Find where the given text appears and provide that cell's center as (x, y) coordinate. 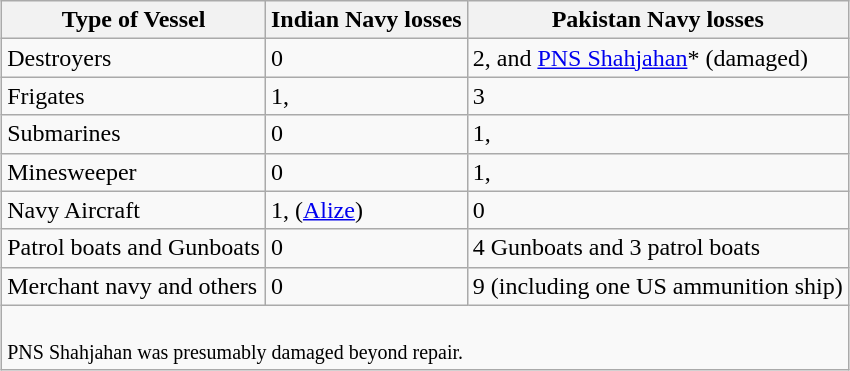
Pakistan Navy losses (658, 20)
2, and PNS Shahjahan* (damaged) (658, 58)
4 Gunboats and 3 patrol boats (658, 248)
1, (Alize) (366, 210)
3 (658, 96)
Submarines (134, 134)
PNS Shahjahan was presumably damaged beyond repair. (426, 338)
Type of Vessel (134, 20)
Indian Navy losses (366, 20)
9 (including one US ammunition ship) (658, 286)
Frigates (134, 96)
Merchant navy and others (134, 286)
Patrol boats and Gunboats (134, 248)
Navy Aircraft (134, 210)
Minesweeper (134, 172)
Destroyers (134, 58)
